Capture the cell that displays the provided text and extract its (x, y) central coordinate. 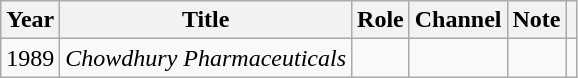
Channel (458, 20)
1989 (30, 58)
Role (381, 20)
Chowdhury Pharmaceuticals (206, 58)
Year (30, 20)
Note (536, 20)
Title (206, 20)
